Identify which cell holds the provided text, then report its [X, Y] central coordinate. 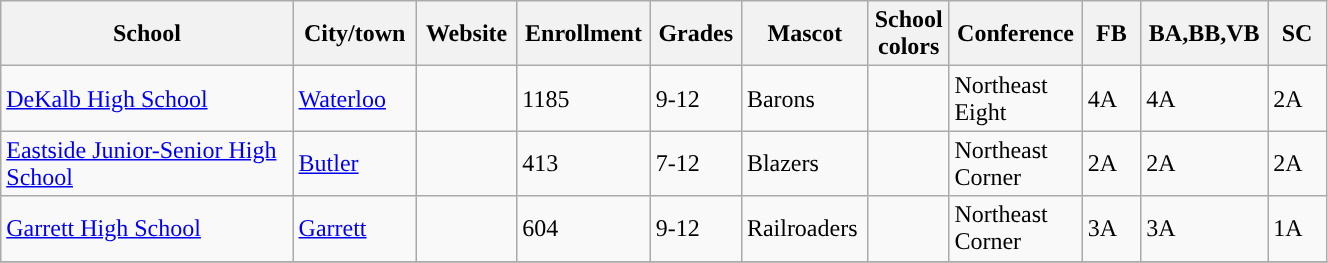
7-12 [696, 164]
413 [584, 164]
Blazers [804, 164]
Garrett High School [147, 228]
Website [466, 34]
FB [1111, 34]
School [147, 34]
Enrollment [584, 34]
1185 [584, 98]
Garrett [354, 228]
City/town [354, 34]
BA,BB,VB [1204, 34]
School colors [908, 34]
Eastside Junior-Senior High School [147, 164]
DeKalb High School [147, 98]
1A [1298, 228]
Waterloo [354, 98]
Northeast Eight [1016, 98]
604 [584, 228]
Conference [1016, 34]
Mascot [804, 34]
SC [1298, 34]
Butler [354, 164]
Barons [804, 98]
Railroaders [804, 228]
Grades [696, 34]
